Detect which cell encompasses the target text, then output its (X, Y) center coordinate. 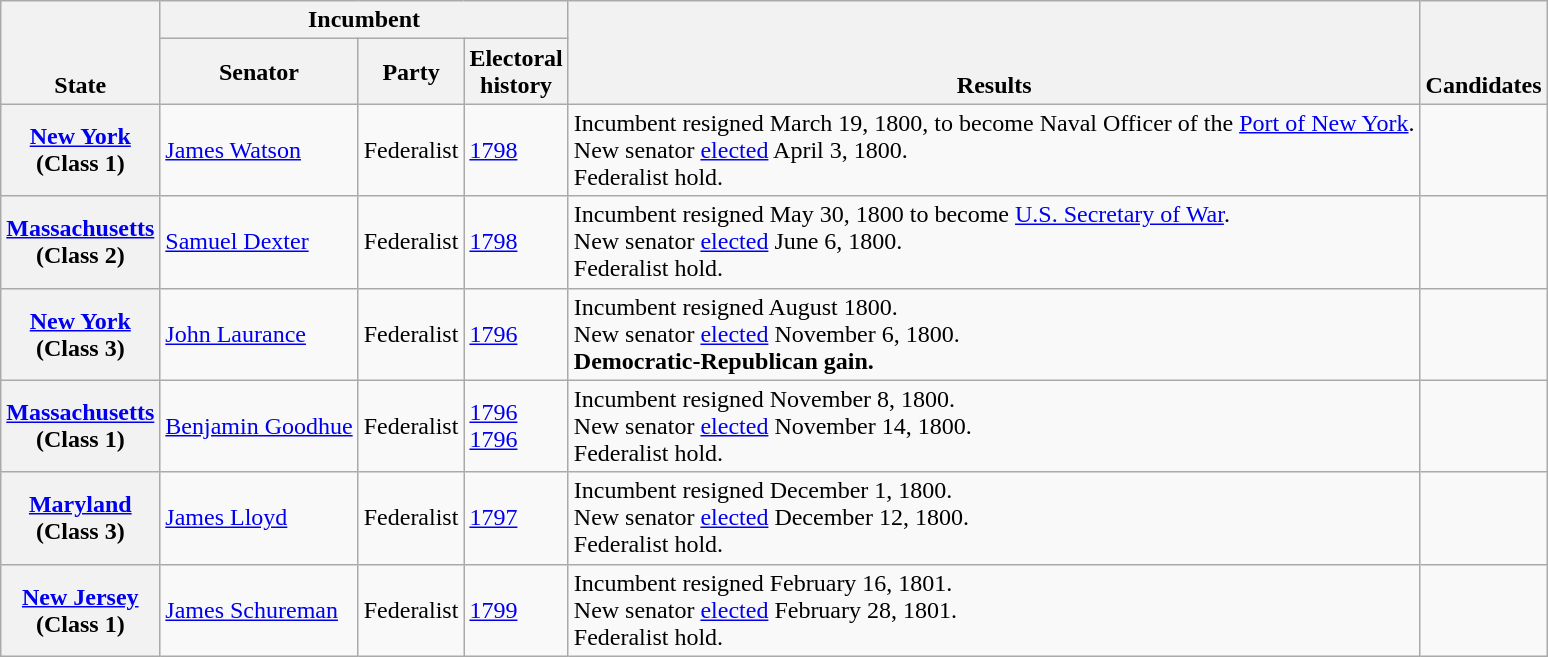
Candidates (1484, 52)
New Jersey(Class 1) (80, 610)
Party (411, 72)
Electoralhistory (516, 72)
James Schureman (259, 610)
Incumbent resigned December 1, 1800.New senator elected December 12, 1800.Federalist hold. (994, 518)
Results (994, 52)
Massachusetts(Class 2) (80, 242)
Samuel Dexter (259, 242)
Incumbent resigned November 8, 1800.New senator elected November 14, 1800.Federalist hold. (994, 426)
Senator (259, 72)
New York(Class 3) (80, 334)
Incumbent resigned March 19, 1800, to become Naval Officer of the Port of New York.New senator elected April 3, 1800.Federalist hold. (994, 150)
Massachusetts(Class 1) (80, 426)
James Watson (259, 150)
Incumbent resigned February 16, 1801.New senator elected February 28, 1801.Federalist hold. (994, 610)
1796 (516, 334)
Incumbent resigned May 30, 1800 to become U.S. Secretary of War.New senator elected June 6, 1800.Federalist hold. (994, 242)
Maryland(Class 3) (80, 518)
Benjamin Goodhue (259, 426)
1799 (516, 610)
New York(Class 1) (80, 150)
James Lloyd (259, 518)
John Laurance (259, 334)
1797 (516, 518)
1796 1796 (516, 426)
Incumbent (364, 20)
State (80, 52)
Incumbent resigned August 1800.New senator elected November 6, 1800.Democratic-Republican gain. (994, 334)
